Capture the cell that displays the provided text and extract its [x, y] central coordinate. 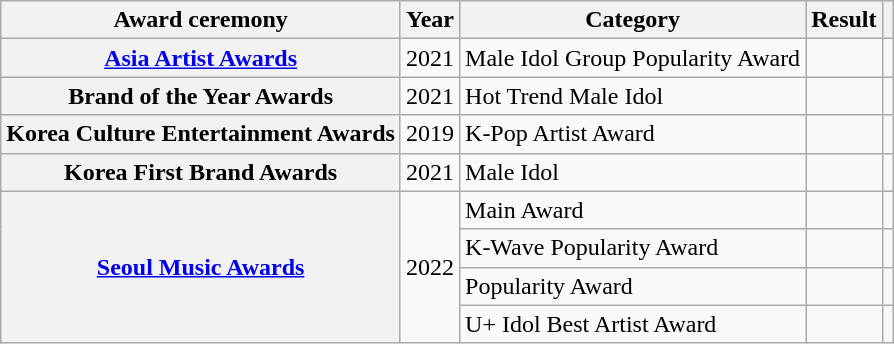
K-Pop Artist Award [633, 134]
Brand of the Year Awards [201, 96]
Popularity Award [633, 286]
Korea First Brand Awards [201, 172]
Male Idol Group Popularity Award [633, 58]
Award ceremony [201, 20]
Category [633, 20]
Male Idol [633, 172]
Year [430, 20]
K-Wave Popularity Award [633, 248]
Asia Artist Awards [201, 58]
Result [844, 20]
Main Award [633, 210]
Korea Culture Entertainment Awards [201, 134]
Seoul Music Awards [201, 267]
2022 [430, 267]
2019 [430, 134]
Hot Trend Male Idol [633, 96]
U+ Idol Best Artist Award [633, 324]
